Find where the given text appears and provide that cell's center as (X, Y) coordinate. 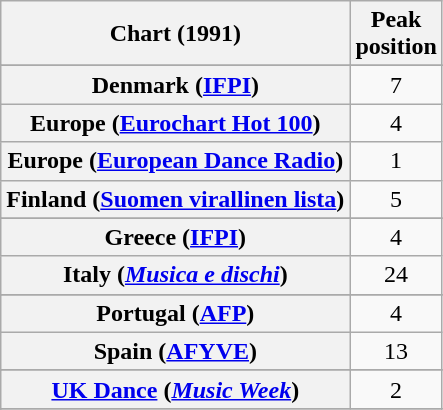
2 (396, 389)
Europe (European Dance Radio) (176, 161)
Peakposition (396, 34)
Finland (Suomen virallinen lista) (176, 199)
7 (396, 85)
Italy (Musica e dischi) (176, 275)
24 (396, 275)
Chart (1991) (176, 34)
Europe (Eurochart Hot 100) (176, 123)
13 (396, 351)
5 (396, 199)
Portugal (AFP) (176, 313)
Spain (AFYVE) (176, 351)
Denmark (IFPI) (176, 85)
1 (396, 161)
Greece (IFPI) (176, 237)
UK Dance (Music Week) (176, 389)
